Provide the (x, y) coordinate of the cell's center where the given text is located.  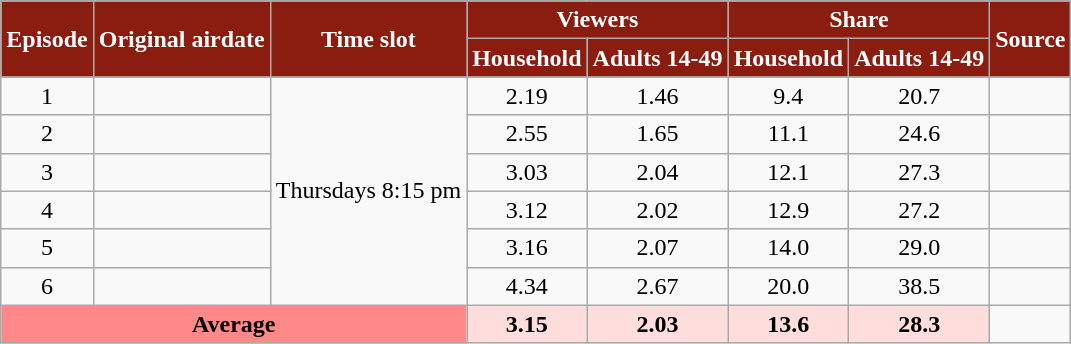
12.1 (788, 172)
20.0 (788, 286)
38.5 (920, 286)
Time slot (368, 39)
28.3 (920, 324)
12.9 (788, 210)
5 (47, 248)
14.0 (788, 248)
20.7 (920, 96)
29.0 (920, 248)
3.15 (527, 324)
Source (1030, 39)
3.12 (527, 210)
Share (859, 20)
3.16 (527, 248)
2.04 (658, 172)
24.6 (920, 134)
11.1 (788, 134)
1.46 (658, 96)
27.2 (920, 210)
Average (234, 324)
4.34 (527, 286)
6 (47, 286)
2.19 (527, 96)
2.07 (658, 248)
Episode (47, 39)
27.3 (920, 172)
13.6 (788, 324)
2.03 (658, 324)
Original airdate (182, 39)
3.03 (527, 172)
2.02 (658, 210)
2.55 (527, 134)
Thursdays 8:15 pm (368, 191)
2 (47, 134)
Viewers (598, 20)
1.65 (658, 134)
4 (47, 210)
1 (47, 96)
3 (47, 172)
9.4 (788, 96)
2.67 (658, 286)
